Return (x, y) of the center of cell containing provided text 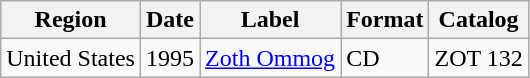
Date (170, 20)
Region (71, 20)
ZOT 132 (478, 58)
Label (270, 20)
1995 (170, 58)
United States (71, 58)
Format (385, 20)
CD (385, 58)
Catalog (478, 20)
Zoth Ommog (270, 58)
